Return the (x, y) coordinate for the center point of the cell that contains the specified text.  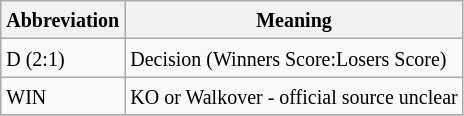
D (2:1) (63, 58)
Decision (Winners Score:Losers Score) (294, 58)
Meaning (294, 20)
KO or Walkover - official source unclear (294, 96)
Abbreviation (63, 20)
WIN (63, 96)
